Return the [X, Y] coordinate for the center point of the cell that contains the specified text.  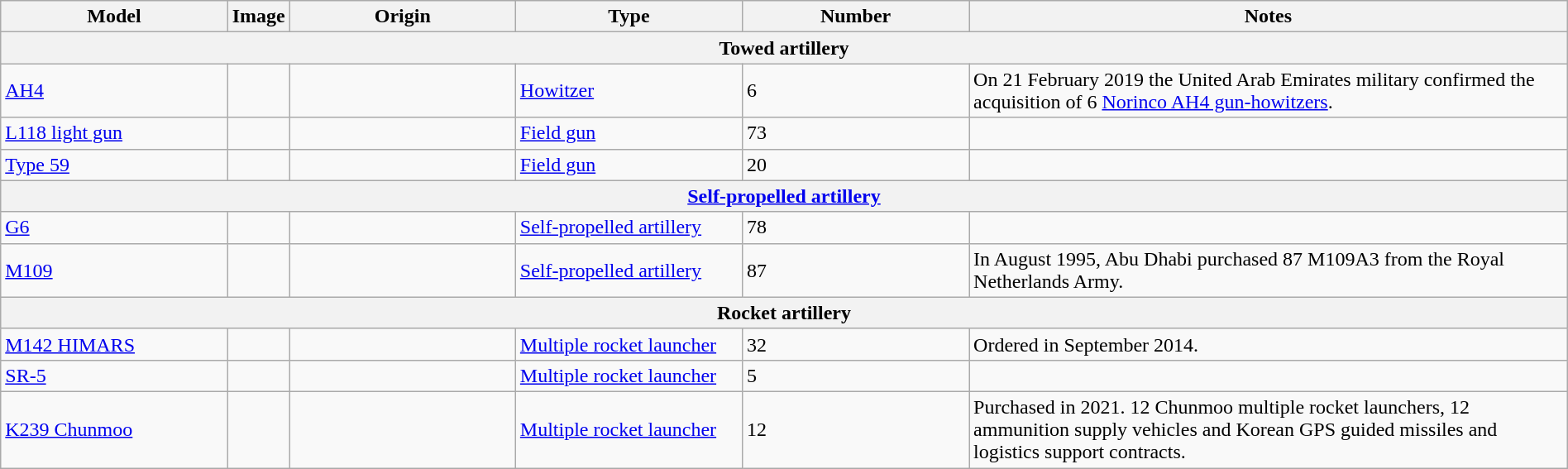
G6 [114, 227]
Notes [1269, 17]
32 [856, 344]
On 21 February 2019 the United Arab Emirates military confirmed the acquisition of 6 Norinco AH4 gun-howitzers. [1269, 91]
M142 HIMARS [114, 344]
Type 59 [114, 165]
Howitzer [629, 91]
87 [856, 270]
6 [856, 91]
Number [856, 17]
AH4 [114, 91]
12 [856, 429]
Image [258, 17]
20 [856, 165]
Model [114, 17]
M109 [114, 270]
5 [856, 376]
K239 Chunmoo [114, 429]
Towed artillery [784, 48]
Origin [402, 17]
73 [856, 133]
In August 1995, Abu Dhabi purchased 87 M109A3 from the Royal Netherlands Army. [1269, 270]
L118 light gun [114, 133]
Rocket artillery [784, 313]
Type [629, 17]
Ordered in September 2014. [1269, 344]
78 [856, 227]
SR-5 [114, 376]
